Search for the cell housing the specified text and yield its [X, Y] center coordinate. 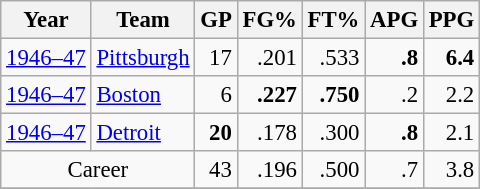
Detroit [143, 133]
20 [216, 133]
Team [143, 20]
.2 [394, 95]
2.1 [451, 133]
.196 [270, 170]
2.2 [451, 95]
.750 [334, 95]
Year [46, 20]
GP [216, 20]
Career [98, 170]
.201 [270, 58]
FG% [270, 20]
17 [216, 58]
.500 [334, 170]
3.8 [451, 170]
.300 [334, 133]
.533 [334, 58]
FT% [334, 20]
.178 [270, 133]
6 [216, 95]
APG [394, 20]
PPG [451, 20]
Boston [143, 95]
Pittsburgh [143, 58]
43 [216, 170]
6.4 [451, 58]
.7 [394, 170]
.227 [270, 95]
